Identify which cell holds the provided text, then report its (x, y) central coordinate. 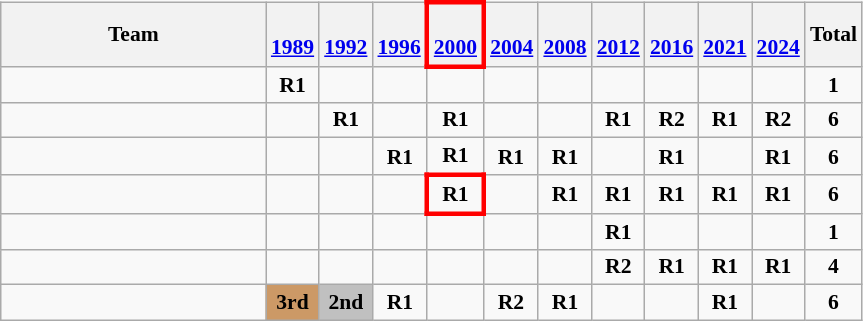
2000 (455, 35)
2004 (512, 35)
2008 (564, 35)
1989 (292, 35)
2021 (724, 35)
4 (834, 267)
3rd (292, 303)
1996 (400, 35)
Total (834, 35)
Team (134, 35)
1992 (346, 35)
2016 (672, 35)
2024 (778, 35)
2nd (346, 303)
2012 (618, 35)
